Locate the cell with the specified text and output its (X, Y) center coordinate. 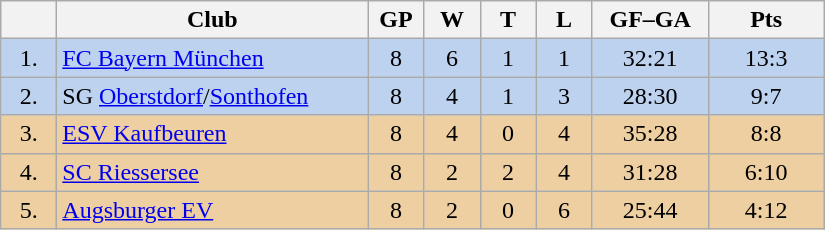
L (564, 20)
32:21 (650, 58)
W (452, 20)
T (508, 20)
28:30 (650, 96)
8:8 (766, 134)
ESV Kaufbeuren (212, 134)
Pts (766, 20)
25:44 (650, 210)
4. (29, 172)
GP (396, 20)
FC Bayern München (212, 58)
2. (29, 96)
Augsburger EV (212, 210)
5. (29, 210)
4:12 (766, 210)
13:3 (766, 58)
35:28 (650, 134)
3. (29, 134)
GF–GA (650, 20)
9:7 (766, 96)
SG Oberstdorf/Sonthofen (212, 96)
SC Riessersee (212, 172)
31:28 (650, 172)
6:10 (766, 172)
3 (564, 96)
Club (212, 20)
1. (29, 58)
